Determine the (X, Y) coordinate at the center of the cell enclosing the given text.  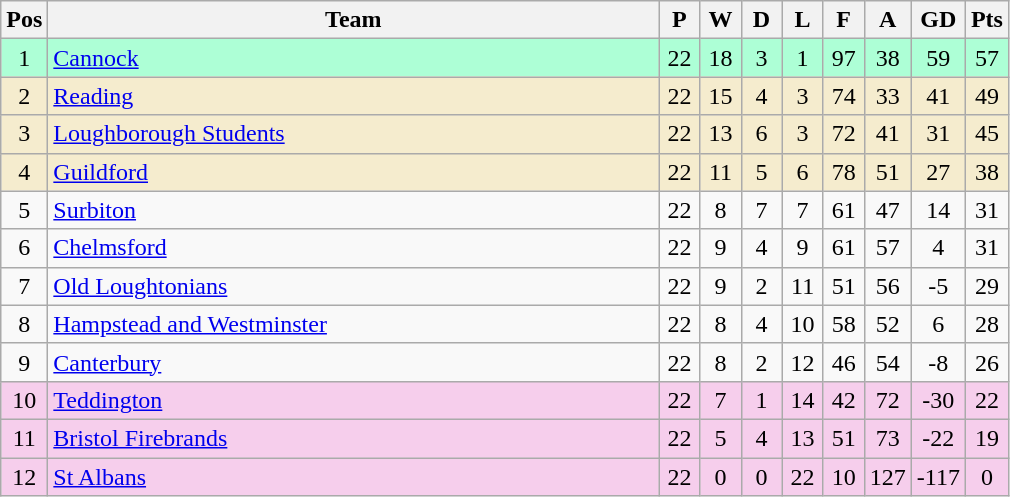
73 (888, 438)
Loughborough Students (354, 134)
Pts (986, 20)
Guildford (354, 172)
58 (844, 324)
W (720, 20)
F (844, 20)
Chelmsford (354, 248)
St Albans (354, 477)
28 (986, 324)
45 (986, 134)
59 (938, 58)
18 (720, 58)
54 (888, 362)
74 (844, 96)
47 (888, 210)
49 (986, 96)
42 (844, 400)
Canterbury (354, 362)
29 (986, 286)
L (802, 20)
-5 (938, 286)
Surbiton (354, 210)
Old Loughtonians (354, 286)
27 (938, 172)
56 (888, 286)
A (888, 20)
-117 (938, 477)
-8 (938, 362)
33 (888, 96)
D (762, 20)
97 (844, 58)
GD (938, 20)
P (680, 20)
Bristol Firebrands (354, 438)
26 (986, 362)
78 (844, 172)
Reading (354, 96)
15 (720, 96)
Cannock (354, 58)
46 (844, 362)
19 (986, 438)
127 (888, 477)
52 (888, 324)
Team (354, 20)
Hampstead and Westminster (354, 324)
Teddington (354, 400)
-22 (938, 438)
-30 (938, 400)
Pos (24, 20)
